Scan for the cell matching the given text and deliver its [x, y] coordinate at center. 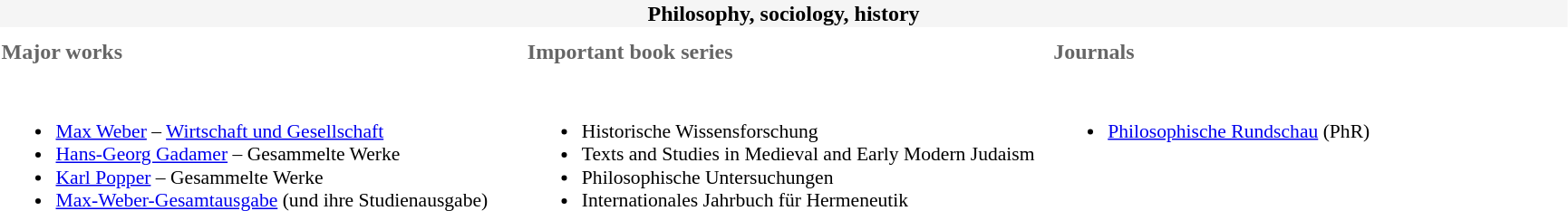
Major works [257, 52]
Journals [1310, 52]
Philosophy, sociology, history [783, 14]
Important book series [783, 52]
